Return [X, Y] of the center of cell containing provided text 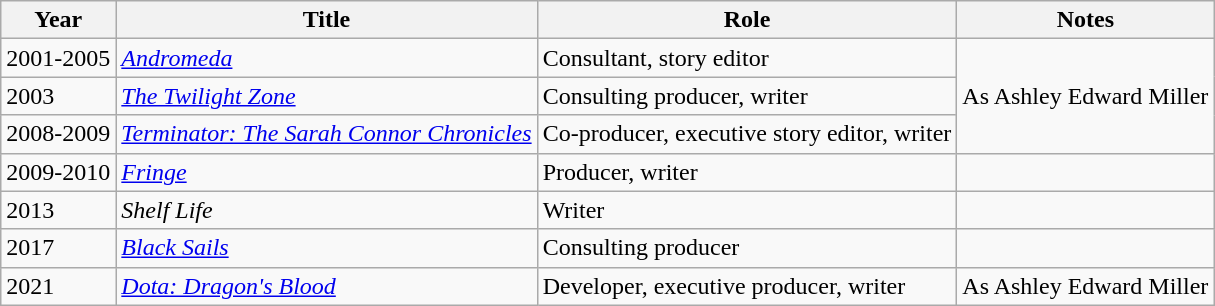
Consulting producer, writer [747, 96]
The Twilight Zone [326, 96]
Notes [1086, 20]
Consultant, story editor [747, 58]
Fringe [326, 172]
Dota: Dragon's Blood [326, 286]
2008-2009 [58, 134]
2001-2005 [58, 58]
Producer, writer [747, 172]
Writer [747, 210]
Title [326, 20]
2003 [58, 96]
Black Sails [326, 248]
2013 [58, 210]
Consulting producer [747, 248]
2009-2010 [58, 172]
Terminator: The Sarah Connor Chronicles [326, 134]
Role [747, 20]
2021 [58, 286]
2017 [58, 248]
Co-producer, executive story editor, writer [747, 134]
Year [58, 20]
Developer, executive producer, writer [747, 286]
Andromeda [326, 58]
Shelf Life [326, 210]
